Provide the [x, y] coordinate of the cell's center where the given text is located.  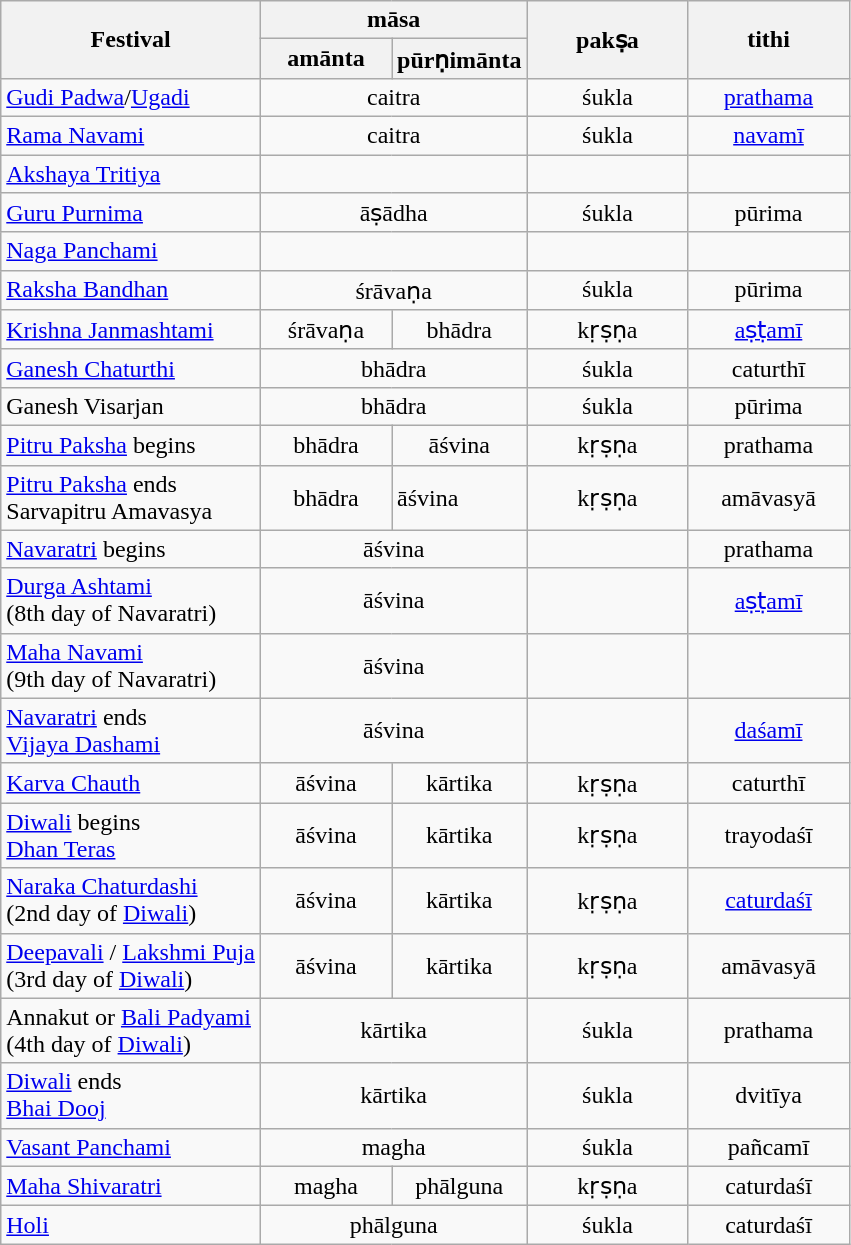
pakṣa [608, 40]
pūrṇimānta [460, 59]
Diwali beginsDhan Teras [131, 836]
Akshaya Tritiya [131, 173]
Raksha Bandhan [131, 290]
Durga Ashtami(8th day of Navaratri) [131, 600]
Festival [131, 40]
Pitru Paksha begins [131, 445]
Diwali endsBhai Dooj [131, 1096]
pañcamī [768, 1147]
Pitru Paksha endsSarvapitru Amavasya [131, 498]
Ganesh Chaturthi [131, 368]
Holi [131, 1225]
Ganesh Visarjan [131, 406]
navamī [768, 135]
māsa [393, 20]
Naga Panchami [131, 251]
Annakut or Bali Padyami(4th day of Diwali) [131, 1030]
trayodaśī [768, 836]
Maha Shivaratri [131, 1186]
Maha Navami(9th day of Navaratri) [131, 666]
Krishna Janmashtami [131, 330]
Naraka Chaturdashi(2nd day of Diwali) [131, 900]
Navaratri endsVijaya Dashami [131, 730]
Gudi Padwa/Ugadi [131, 97]
Vasant Panchami [131, 1147]
Guru Purnima [131, 213]
Rama Navami [131, 135]
Deepavali / Lakshmi Puja(3rd day of Diwali) [131, 966]
amānta [326, 59]
dvitīya [768, 1096]
daśamī [768, 730]
āṣādha [393, 213]
Karva Chauth [131, 783]
tithi [768, 40]
Navaratri begins [131, 549]
